Find where the given text appears and provide that cell's center as (x, y) coordinate. 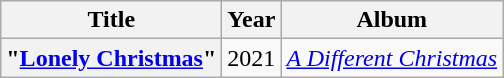
A Different Christmas (392, 58)
Year (252, 20)
Album (392, 20)
2021 (252, 58)
Title (112, 20)
"Lonely Christmas" (112, 58)
